Find where the given text appears and provide that cell's center as [x, y] coordinate. 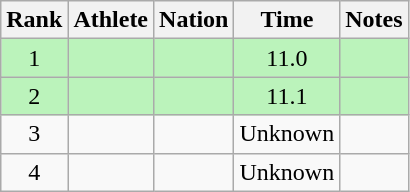
Time [287, 20]
2 [34, 96]
Rank [34, 20]
Nation [194, 20]
11.1 [287, 96]
Athlete [111, 20]
4 [34, 172]
Notes [374, 20]
11.0 [287, 58]
3 [34, 134]
1 [34, 58]
